Search for the cell housing the specified text and yield its [x, y] center coordinate. 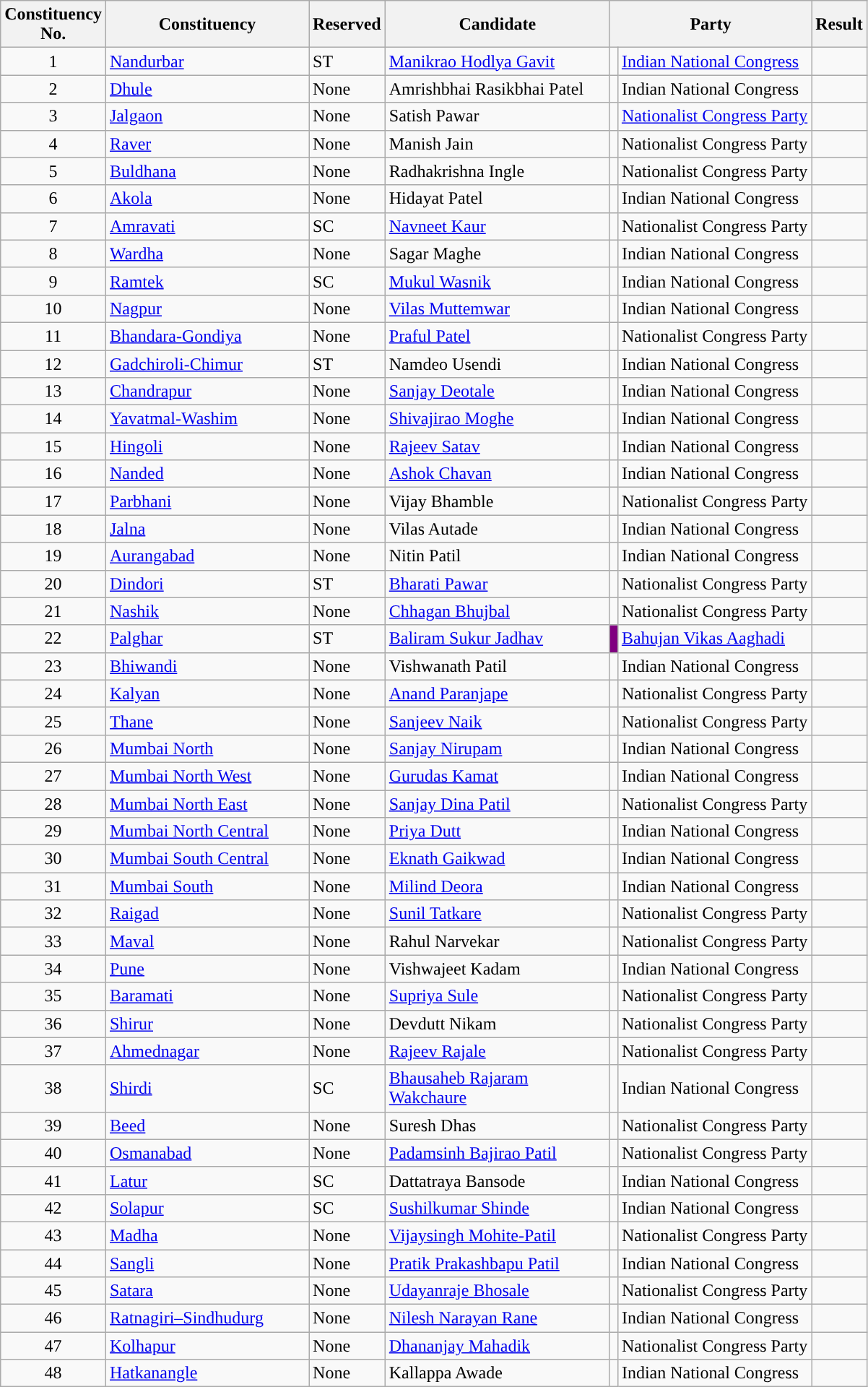
11 [53, 336]
33 [53, 941]
Mumbai North [207, 748]
Gadchiroli-Chimur [207, 363]
Dindori [207, 584]
Kalyan [207, 693]
31 [53, 886]
Manish Jain [497, 144]
Sunil Tatkare [497, 914]
2 [53, 89]
1 [53, 61]
3 [53, 116]
Sushilkumar Shinde [497, 1208]
43 [53, 1235]
Palghar [207, 639]
24 [53, 693]
Hingoli [207, 446]
Namdeo Usendi [497, 363]
45 [53, 1291]
Shirur [207, 1024]
Beed [207, 1125]
Aurangabad [207, 556]
27 [53, 776]
Anand Paranjape [497, 693]
Bahujan Vikas Aaghadi [714, 639]
47 [53, 1346]
Priya Dutt [497, 831]
Ramtek [207, 281]
Bhiwandi [207, 666]
Supriya Sule [497, 996]
Sanjeev Naik [497, 721]
Gurudas Kamat [497, 776]
Bhandara-Gondiya [207, 336]
Suresh Dhas [497, 1125]
44 [53, 1263]
Vijaysingh Mohite-Patil [497, 1235]
Amrishbhai Rasikbhai Patel [497, 89]
Sanjay Dina Patil [497, 804]
42 [53, 1208]
Mumbai North East [207, 804]
Mumbai South Central [207, 859]
19 [53, 556]
30 [53, 859]
29 [53, 831]
Radhakrishna Ingle [497, 171]
10 [53, 308]
Sanjay Deotale [497, 392]
9 [53, 281]
Sangli [207, 1263]
34 [53, 969]
Padamsinh Bajirao Patil [497, 1153]
Rahul Narvekar [497, 941]
Raigad [207, 914]
38 [53, 1088]
Pratik Prakashbapu Patil [497, 1263]
Bharati Pawar [497, 584]
7 [53, 226]
17 [53, 501]
25 [53, 721]
Manikrao Hodlya Gavit [497, 61]
22 [53, 639]
Kolhapur [207, 1346]
Nashik [207, 611]
Wardha [207, 254]
32 [53, 914]
23 [53, 666]
Ratnagiri–Sindhudurg [207, 1318]
14 [53, 419]
Vilas Autade [497, 529]
15 [53, 446]
Nandurbar [207, 61]
Udayanraje Bhosale [497, 1291]
5 [53, 171]
Baramati [207, 996]
37 [53, 1051]
Shirdi [207, 1088]
Thane [207, 721]
Mukul Wasnik [497, 281]
Dhule [207, 89]
Yavatmal-Washim [207, 419]
28 [53, 804]
13 [53, 392]
Dattatraya Bansode [497, 1180]
Sagar Maghe [497, 254]
20 [53, 584]
Shivajirao Moghe [497, 419]
Vishwajeet Kadam [497, 969]
Ashok Chavan [497, 474]
Rajeev Rajale [497, 1051]
Mumbai North Central [207, 831]
Constituency [207, 25]
4 [53, 144]
35 [53, 996]
Vilas Muttemwar [497, 308]
Akola [207, 199]
39 [53, 1125]
Kallappa Awade [497, 1373]
Praful Patel [497, 336]
Dhananjay Mahadik [497, 1346]
12 [53, 363]
48 [53, 1373]
Parbhani [207, 501]
Devdutt Nikam [497, 1024]
Mumbai South [207, 886]
6 [53, 199]
Baliram Sukur Jadhav [497, 639]
Vijay Bhamble [497, 501]
Ahmednagar [207, 1051]
Hatkanangle [207, 1373]
Madha [207, 1235]
40 [53, 1153]
Latur [207, 1180]
Jalgaon [207, 116]
Vishwanath Patil [497, 666]
Milind Deora [497, 886]
Constituency No. [53, 25]
Nanded [207, 474]
Nitin Patil [497, 556]
Nagpur [207, 308]
8 [53, 254]
Chhagan Bhujbal [497, 611]
21 [53, 611]
Raver [207, 144]
Hidayat Patel [497, 199]
Buldhana [207, 171]
Mumbai North West [207, 776]
26 [53, 748]
Candidate [497, 25]
Jalna [207, 529]
Rajeev Satav [497, 446]
Navneet Kaur [497, 226]
Chandrapur [207, 392]
46 [53, 1318]
41 [53, 1180]
Eknath Gaikwad [497, 859]
Pune [207, 969]
36 [53, 1024]
18 [53, 529]
Reserved [347, 25]
Osmanabad [207, 1153]
Maval [207, 941]
Solapur [207, 1208]
Amravati [207, 226]
Satara [207, 1291]
Nilesh Narayan Rane [497, 1318]
Sanjay Nirupam [497, 748]
Party [711, 25]
Satish Pawar [497, 116]
Result [839, 25]
16 [53, 474]
Bhausaheb Rajaram Wakchaure [497, 1088]
